Identify which cell holds the provided text, then report its (x, y) central coordinate. 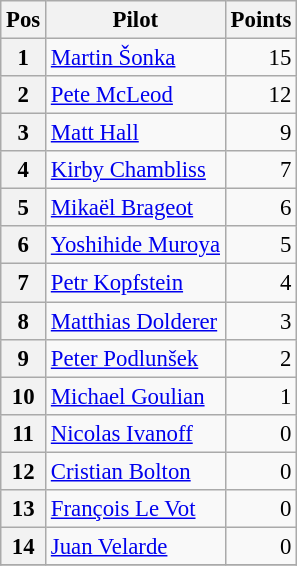
Pilot (136, 20)
Nicolas Ivanoff (136, 433)
Pete McLeod (136, 95)
Matt Hall (136, 133)
Kirby Chambliss (136, 170)
Petr Kopfstein (136, 283)
François Le Vot (136, 509)
10 (24, 396)
14 (24, 546)
Points (260, 20)
15 (260, 58)
Michael Goulian (136, 396)
Yoshihide Muroya (136, 245)
Matthias Dolderer (136, 321)
Martin Šonka (136, 58)
Mikaël Brageot (136, 208)
Pos (24, 20)
11 (24, 433)
Juan Velarde (136, 546)
8 (24, 321)
Peter Podlunšek (136, 358)
Cristian Bolton (136, 471)
13 (24, 509)
